Return [X, Y] of the center of cell containing provided text 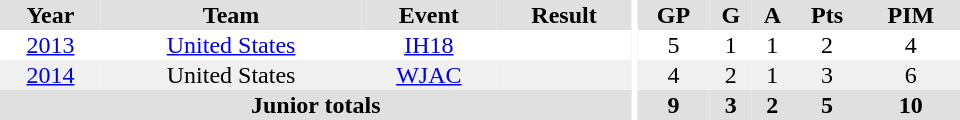
2014 [50, 75]
GP [674, 15]
Year [50, 15]
10 [911, 105]
Event [428, 15]
PIM [911, 15]
9 [674, 105]
Team [231, 15]
6 [911, 75]
A [772, 15]
G [730, 15]
2013 [50, 45]
Junior totals [316, 105]
Pts [826, 15]
Result [564, 15]
WJAC [428, 75]
IH18 [428, 45]
